Return the [x, y] coordinate for the center point of the cell that contains the specified text.  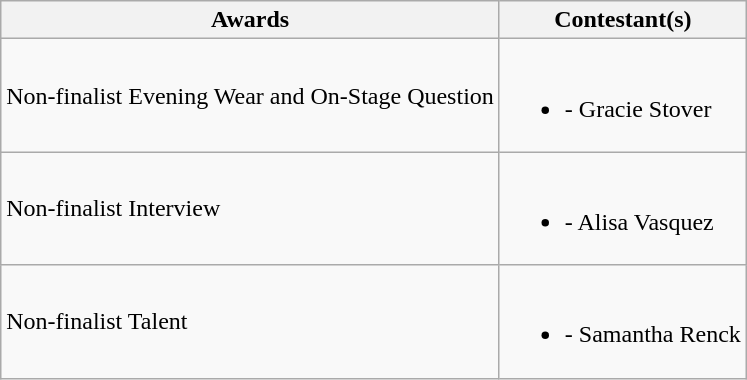
Non-finalist Evening Wear and On-Stage Question [250, 96]
Contestant(s) [622, 20]
- Samantha Renck [622, 322]
- Alisa Vasquez [622, 208]
Awards [250, 20]
Non-finalist Talent [250, 322]
- Gracie Stover [622, 96]
Non-finalist Interview [250, 208]
